Detect which cell encompasses the target text, then output its [X, Y] center coordinate. 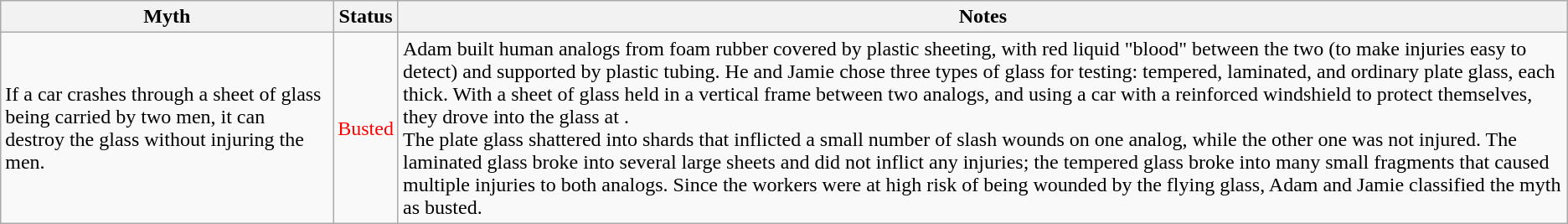
If a car crashes through a sheet of glass being carried by two men, it can destroy the glass without injuring the men. [168, 128]
Notes [983, 17]
Myth [168, 17]
Status [366, 17]
Busted [366, 128]
